Return (X, Y) of the center of cell containing provided text 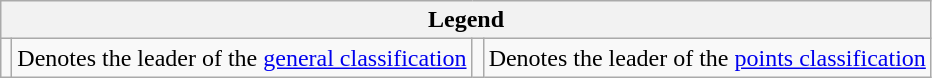
Denotes the leader of the general classification (242, 58)
Legend (466, 20)
Denotes the leader of the points classification (707, 58)
